Find where the given text appears and provide that cell's center as [X, Y] coordinate. 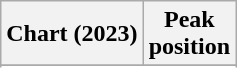
Chart (2023) [72, 34]
Peakposition [189, 34]
